Identify which cell holds the provided text, then report its (x, y) central coordinate. 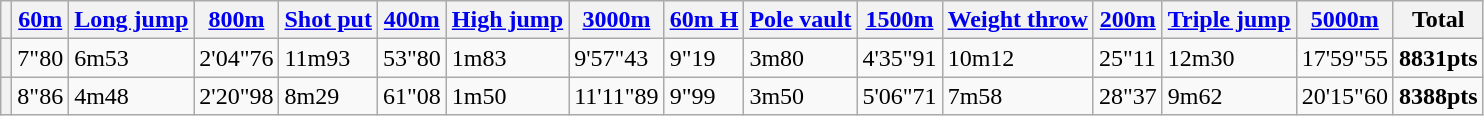
11m93 (328, 58)
25"11 (1128, 58)
10m12 (1018, 58)
Triple jump (1229, 20)
9"19 (704, 58)
1m50 (507, 96)
53"80 (412, 58)
17'59"55 (1344, 58)
7m58 (1018, 96)
4m48 (132, 96)
28"37 (1128, 96)
3m80 (800, 58)
Weight throw (1018, 20)
Long jump (132, 20)
5000m (1344, 20)
9'57"43 (616, 58)
4'35"91 (900, 58)
400m (412, 20)
Pole vault (800, 20)
800m (236, 20)
8m29 (328, 96)
8"86 (40, 96)
3000m (616, 20)
12m30 (1229, 58)
3m50 (800, 96)
2'20"98 (236, 96)
61"08 (412, 96)
8831pts (1438, 58)
9"99 (704, 96)
8388pts (1438, 96)
20'15"60 (1344, 96)
Shot put (328, 20)
11'11"89 (616, 96)
1500m (900, 20)
60m H (704, 20)
Total (1438, 20)
6m53 (132, 58)
2'04"76 (236, 58)
9m62 (1229, 96)
High jump (507, 20)
60m (40, 20)
7"80 (40, 58)
200m (1128, 20)
1m83 (507, 58)
5'06"71 (900, 96)
